Pinpoint the cell where the given text exists, returning its [X, Y] midpoint coordinate. 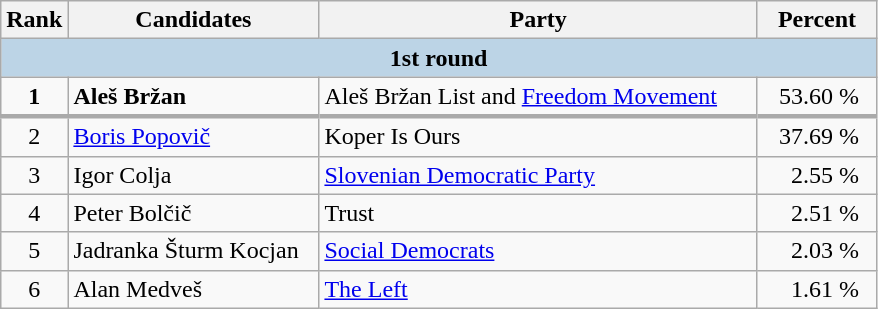
Trust [538, 213]
Rank [34, 20]
Slovenian Democratic Party [538, 175]
Percent [816, 20]
Peter Bolčič [194, 213]
1 [34, 97]
Aleš Bržan List and Freedom Movement [538, 97]
1.61 % [816, 289]
Candidates [194, 20]
Alan Medveš [194, 289]
2.55 % [816, 175]
37.69 % [816, 136]
2.51 % [816, 213]
53.60 % [816, 97]
Boris Popovič [194, 136]
4 [34, 213]
Social Democrats [538, 251]
5 [34, 251]
6 [34, 289]
Igor Colja [194, 175]
The Left [538, 289]
1st round [439, 58]
3 [34, 175]
2.03 % [816, 251]
Koper Is Ours [538, 136]
Party [538, 20]
2 [34, 136]
Aleš Bržan [194, 97]
Jadranka Šturm Kocjan [194, 251]
